Search for the cell housing the specified text and yield its [X, Y] center coordinate. 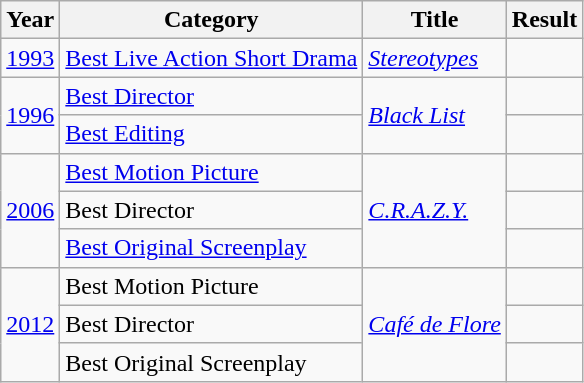
Black List [434, 115]
Category [212, 20]
Best Editing [212, 134]
Stereotypes [434, 58]
Title [434, 20]
2012 [30, 324]
Year [30, 20]
1993 [30, 58]
Café de Flore [434, 324]
1996 [30, 115]
2006 [30, 210]
Best Live Action Short Drama [212, 58]
Result [544, 20]
C.R.A.Z.Y. [434, 210]
